Provide the (X, Y) coordinate of the cell's center where the given text is located.  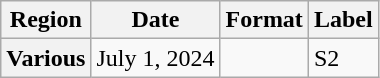
S2 (343, 58)
Region (46, 20)
Various (46, 58)
Label (343, 20)
Date (156, 20)
July 1, 2024 (156, 58)
Format (264, 20)
